Find where the given text appears and provide that cell's center as [x, y] coordinate. 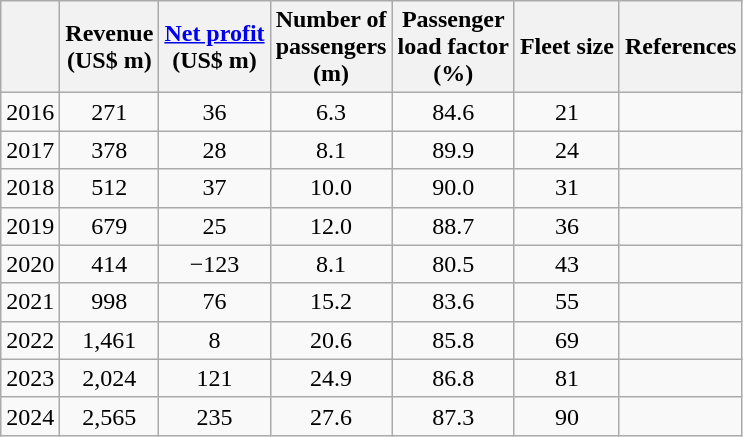
88.7 [453, 226]
37 [214, 188]
2017 [30, 150]
24.9 [331, 378]
12.0 [331, 226]
84.6 [453, 112]
81 [566, 378]
References [680, 47]
271 [110, 112]
−123 [214, 264]
15.2 [331, 302]
2019 [30, 226]
2,024 [110, 378]
Number ofpassengers(m) [331, 47]
2018 [30, 188]
69 [566, 340]
2024 [30, 416]
378 [110, 150]
Fleet size [566, 47]
90 [566, 416]
80.5 [453, 264]
27.6 [331, 416]
55 [566, 302]
8 [214, 340]
2023 [30, 378]
998 [110, 302]
2020 [30, 264]
86.8 [453, 378]
31 [566, 188]
24 [566, 150]
43 [566, 264]
121 [214, 378]
Passengerload factor(%) [453, 47]
83.6 [453, 302]
679 [110, 226]
2016 [30, 112]
89.9 [453, 150]
2022 [30, 340]
87.3 [453, 416]
10.0 [331, 188]
Revenue(US$ m) [110, 47]
512 [110, 188]
28 [214, 150]
90.0 [453, 188]
1,461 [110, 340]
414 [110, 264]
85.8 [453, 340]
25 [214, 226]
20.6 [331, 340]
6.3 [331, 112]
21 [566, 112]
2,565 [110, 416]
235 [214, 416]
76 [214, 302]
Net profit(US$ m) [214, 47]
2021 [30, 302]
